Provide the [x, y] coordinate of the cell's center where the given text is located.  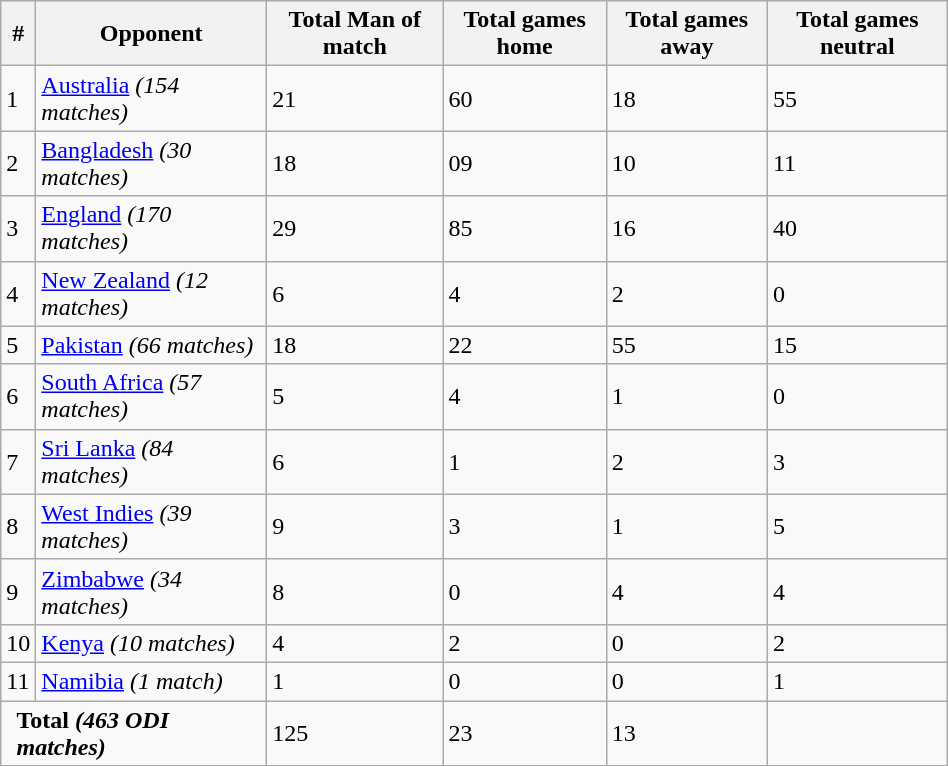
21 [355, 98]
29 [355, 228]
Namibia (1 match) [152, 681]
South Africa (57 matches) [152, 396]
England (170 matches) [152, 228]
Australia (154 matches) [152, 98]
09 [524, 164]
Total games away [686, 34]
Total games home [524, 34]
Total (463 ODI matches) [134, 732]
85 [524, 228]
Total Man of match [355, 34]
15 [857, 345]
22 [524, 345]
Kenya (10 matches) [152, 643]
125 [355, 732]
Bangladesh (30 matches) [152, 164]
New Zealand (12 matches) [152, 294]
7 [18, 462]
Zimbabwe (34 matches) [152, 592]
40 [857, 228]
60 [524, 98]
# [18, 34]
Sri Lanka (84 matches) [152, 462]
Opponent [152, 34]
13 [686, 732]
Total games neutral [857, 34]
Pakistan (66 matches) [152, 345]
West Indies (39 matches) [152, 526]
16 [686, 228]
23 [524, 732]
